Capture the cell that displays the provided text and extract its (X, Y) central coordinate. 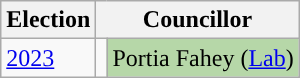
Election (48, 20)
Councillor (198, 20)
2023 (48, 58)
Portia Fahey (Lab) (203, 58)
